Extract the (x, y) coordinate from the center of the cell holding the provided text.  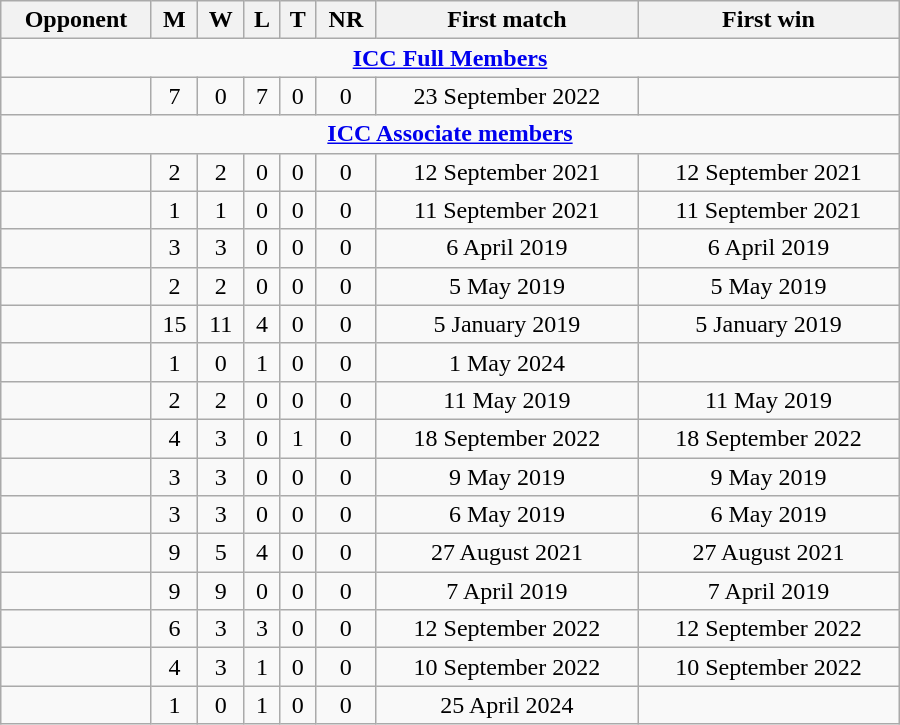
T (298, 20)
25 April 2024 (507, 705)
15 (174, 324)
23 September 2022 (507, 96)
6 (174, 629)
ICC Associate members (450, 134)
11 (221, 324)
L (262, 20)
First match (507, 20)
NR (346, 20)
5 (221, 553)
M (174, 20)
Opponent (76, 20)
W (221, 20)
First win (769, 20)
1 May 2024 (507, 362)
ICC Full Members (450, 58)
